Extract the [X, Y] coordinate from the center of the cell holding the provided text.  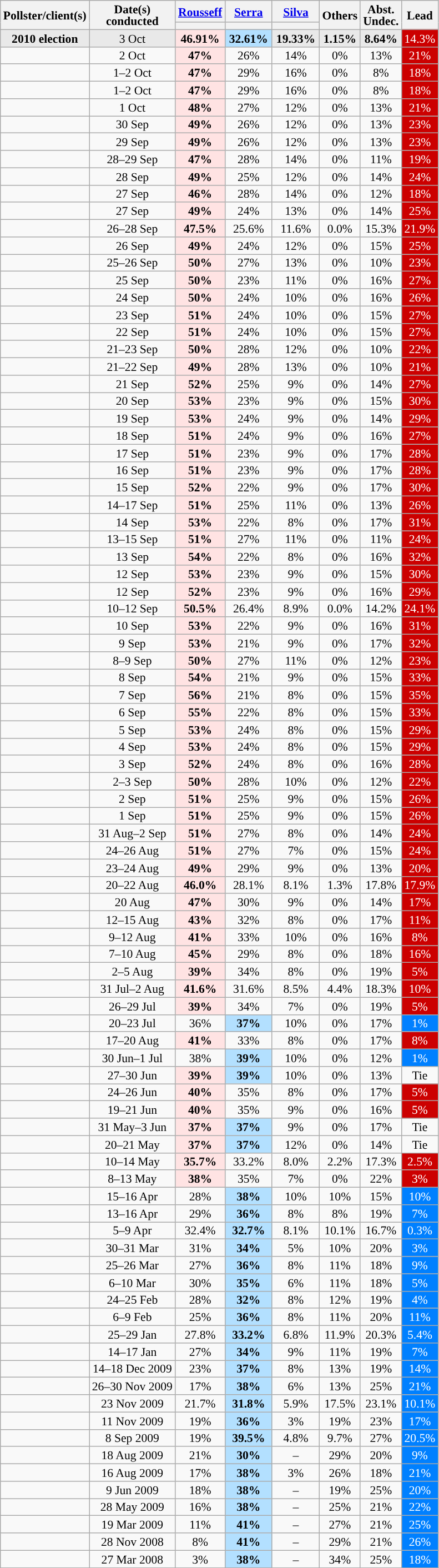
24 Sep [132, 298]
1.15% [340, 38]
10–12 Sep [132, 609]
5–9 Apr [132, 1230]
6–10 Mar [132, 1283]
31.6% [249, 988]
13–15 Sep [132, 540]
24.1% [420, 609]
21–22 Sep [132, 366]
9–12 Aug [132, 937]
1 Sep [132, 816]
25.6% [249, 229]
14–18 Dec 2009 [132, 1369]
14 Sep [132, 522]
2–5 Aug [132, 972]
4% [420, 1299]
Others [340, 15]
5.4% [420, 1335]
31.8% [249, 1404]
50.5% [200, 609]
10–14 May [132, 1162]
23–24 Aug [132, 867]
14–17 Sep [132, 505]
11.6% [295, 229]
0.3% [420, 1230]
2.5% [420, 1162]
45% [200, 954]
21–23 Sep [132, 350]
14–17 Jan [132, 1351]
8–13 May [132, 1179]
47.5% [200, 229]
8.64% [381, 38]
21.9% [420, 229]
5 Sep [132, 730]
20–21 May [132, 1144]
27.8% [200, 1335]
32.4% [200, 1230]
Lead [420, 15]
35.7% [200, 1162]
18 Aug 2009 [132, 1456]
18 Sep [132, 435]
Serra [249, 11]
9 Jun 2009 [132, 1490]
3 Oct [132, 38]
25–26 Sep [132, 263]
15–16 Apr [132, 1196]
19 Mar 2009 [132, 1525]
1 Oct [132, 108]
41.6% [200, 988]
11.9% [340, 1335]
6–9 Feb [132, 1317]
28 May 2009 [132, 1507]
24–25 Feb [132, 1299]
20.5% [420, 1438]
11 Nov 2009 [132, 1420]
32.61% [249, 38]
31 Aug–2 Sep [132, 833]
19–21 Jun [132, 1109]
25–29 Jan [132, 1335]
30 Sep [132, 124]
2.2% [340, 1162]
1.3% [340, 885]
24–26 Jun [132, 1093]
7–10 Aug [132, 954]
Date(s)conducted [132, 15]
13–16 Apr [132, 1214]
17.8% [381, 885]
25 Sep [132, 280]
46.91% [200, 38]
15.3% [381, 229]
Abst.Undec. [381, 15]
6.8% [295, 1335]
30–31 Mar [132, 1248]
Silva [295, 11]
2 Oct [132, 56]
8–9 Sep [132, 661]
17.5% [340, 1404]
23.1% [381, 1404]
13 Sep [132, 556]
14.3% [420, 38]
2010 election [45, 38]
8 Sep 2009 [132, 1438]
20–22 Aug [132, 885]
30 Jun–1 Jul [132, 1058]
46% [200, 193]
28.1% [249, 885]
9 Sep [132, 643]
55% [200, 712]
26.4% [249, 609]
19.33% [295, 38]
21.7% [200, 1404]
31 Jul–2 Aug [132, 988]
4 Sep [132, 746]
20.3% [381, 1335]
8.0% [295, 1162]
15 Sep [132, 488]
2 Sep [132, 798]
16.7% [381, 1230]
23 Nov 2009 [132, 1404]
28–29 Sep [132, 159]
16 Aug 2009 [132, 1472]
46.0% [200, 885]
17–20 Aug [132, 1041]
Rousseff [200, 11]
25–26 Mar [132, 1265]
5.9% [295, 1404]
28 Nov 2008 [132, 1541]
26 Sep [132, 245]
8 Sep [132, 677]
20 Aug [132, 903]
14.2% [381, 609]
28 Sep [132, 177]
23 Sep [132, 314]
Pollster/client(s) [45, 15]
27 Mar 2008 [132, 1559]
17.3% [381, 1162]
20–23 Jul [132, 1023]
10 Sep [132, 626]
18.3% [381, 988]
4.4% [340, 988]
16 Sep [132, 470]
6 Sep [132, 712]
24–26 Aug [132, 851]
27–30 Jun [132, 1075]
29 Sep [132, 142]
7 Sep [132, 695]
48% [200, 108]
2–3 Sep [132, 782]
21 Sep [132, 384]
26–28 Sep [132, 229]
3 Sep [132, 764]
26–29 Jul [132, 1006]
12–15 Aug [132, 919]
17.9% [420, 885]
22 Sep [132, 332]
9.7% [340, 1438]
4.8% [295, 1438]
26–30 Nov 2009 [132, 1386]
39.5% [249, 1438]
8.5% [295, 988]
8.9% [295, 609]
43% [200, 919]
19 Sep [132, 419]
56% [200, 695]
20 Sep [132, 401]
17 Sep [132, 453]
32.7% [249, 1230]
31 May–3 Jun [132, 1127]
